Locate the cell with the specified text and output its [X, Y] center coordinate. 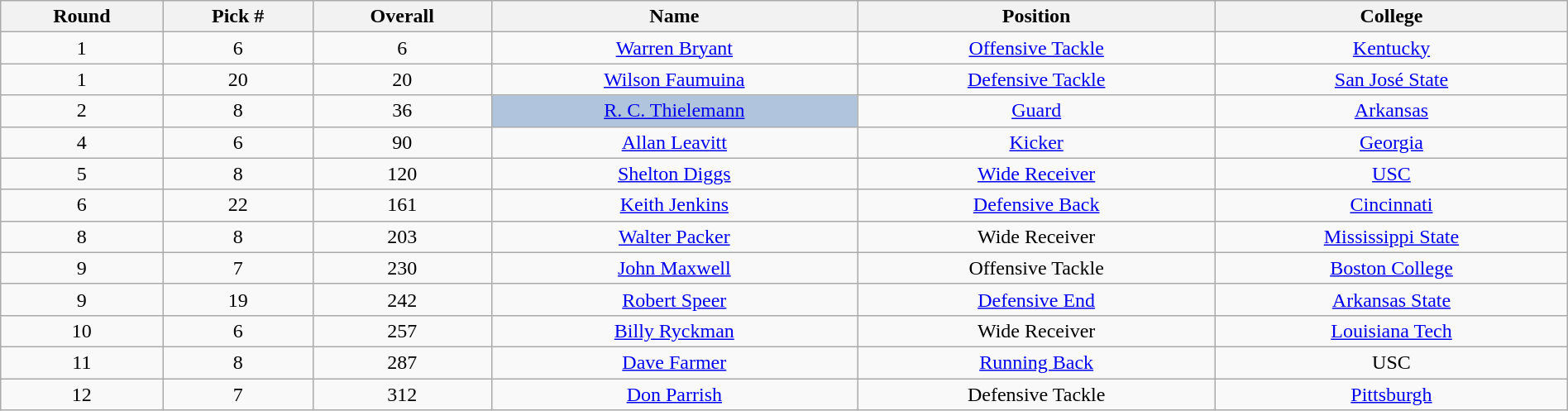
Pick # [238, 17]
John Maxwell [675, 268]
Arkansas State [1392, 299]
Arkansas [1392, 111]
Warren Bryant [675, 48]
Don Parrish [675, 394]
Defensive End [1037, 299]
College [1392, 17]
Shelton Diggs [675, 174]
Walter Packer [675, 237]
22 [238, 205]
12 [82, 394]
Round [82, 17]
4 [82, 142]
2 [82, 111]
R. C. Thielemann [675, 111]
120 [402, 174]
11 [82, 362]
Dave Farmer [675, 362]
San José State [1392, 79]
Robert Speer [675, 299]
Georgia [1392, 142]
5 [82, 174]
Mississippi State [1392, 237]
Allan Leavitt [675, 142]
Cincinnati [1392, 205]
287 [402, 362]
203 [402, 237]
90 [402, 142]
242 [402, 299]
Guard [1037, 111]
312 [402, 394]
Kicker [1037, 142]
19 [238, 299]
Keith Jenkins [675, 205]
Billy Ryckman [675, 331]
10 [82, 331]
161 [402, 205]
Defensive Back [1037, 205]
36 [402, 111]
Position [1037, 17]
Pittsburgh [1392, 394]
Louisiana Tech [1392, 331]
Running Back [1037, 362]
230 [402, 268]
Overall [402, 17]
Boston College [1392, 268]
257 [402, 331]
Kentucky [1392, 48]
Wilson Faumuina [675, 79]
Name [675, 17]
